For the text-containing cell, return its midpoint in [X, Y] coordinate format. 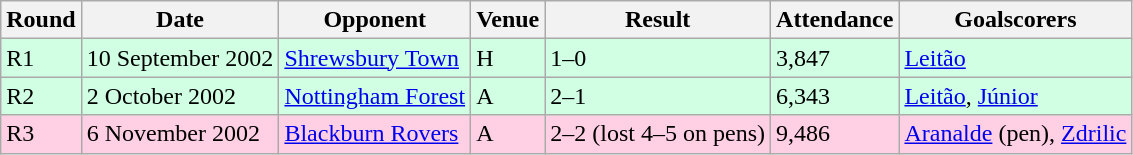
Leitão, Júnior [1016, 96]
Venue [508, 20]
Result [658, 20]
Goalscorers [1016, 20]
9,486 [835, 134]
Attendance [835, 20]
Date [180, 20]
6 November 2002 [180, 134]
10 September 2002 [180, 58]
Aranalde (pen), Zdrilic [1016, 134]
R2 [41, 96]
Opponent [375, 20]
Shrewsbury Town [375, 58]
6,343 [835, 96]
2–2 (lost 4–5 on pens) [658, 134]
3,847 [835, 58]
H [508, 58]
1–0 [658, 58]
Round [41, 20]
2 October 2002 [180, 96]
Blackburn Rovers [375, 134]
Leitão [1016, 58]
2–1 [658, 96]
R1 [41, 58]
Nottingham Forest [375, 96]
R3 [41, 134]
